Extract the [X, Y] coordinate from the center of the cell holding the provided text.  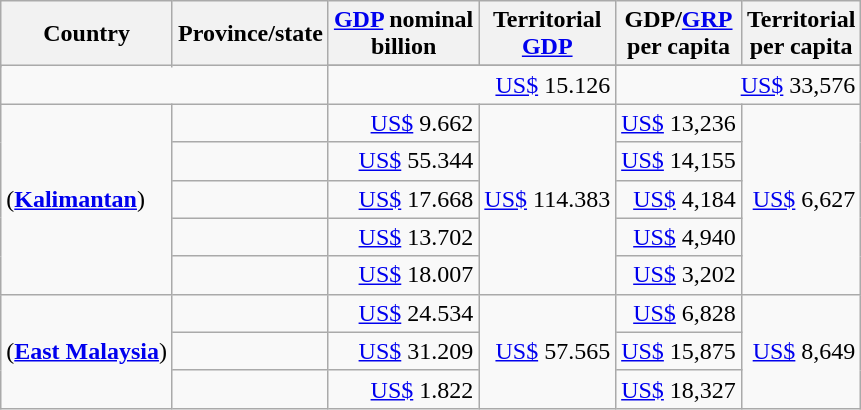
Country [87, 34]
US$ 8,649 [800, 351]
US$ 18.007 [403, 275]
US$ 6,828 [679, 313]
(Kalimantan) [87, 199]
US$ 24.534 [403, 313]
US$ 6,627 [800, 199]
GDP nominalbillion [403, 34]
Province/state [250, 34]
US$ 14,155 [679, 161]
US$ 114.383 [548, 199]
US$ 1.822 [403, 389]
US$ 4,940 [679, 237]
Territorialper capita [800, 34]
US$ 57.565 [548, 351]
US$ 17.668 [403, 199]
US$ 18,327 [679, 389]
GDP/GRPper capita [679, 34]
US$ 4,184 [679, 199]
US$ 15,875 [679, 351]
US$ 3,202 [679, 275]
TerritorialGDP [548, 34]
US$ 33,576 [738, 85]
US$ 13.702 [403, 237]
(East Malaysia) [87, 351]
US$ 55.344 [403, 161]
US$ 15.126 [472, 85]
US$ 13,236 [679, 123]
US$ 31.209 [403, 351]
US$ 9.662 [403, 123]
